Search for the cell housing the specified text and yield its (X, Y) center coordinate. 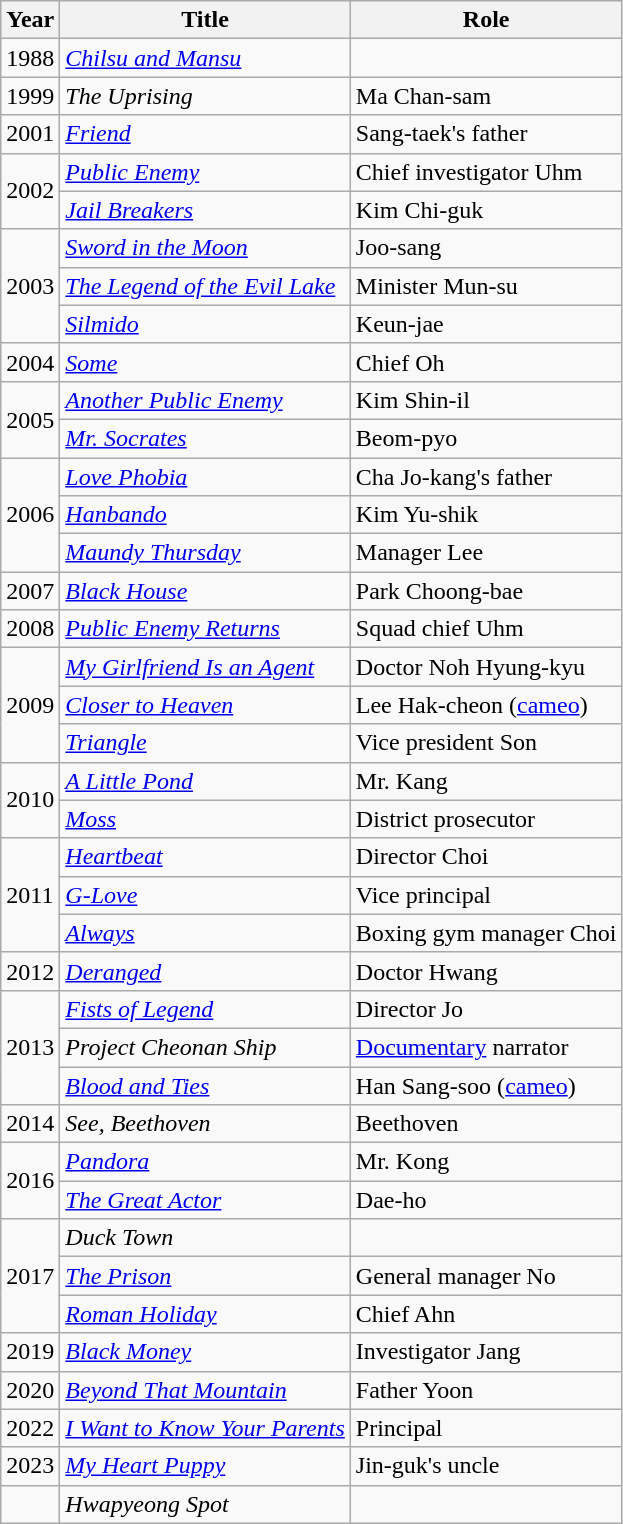
A Little Pond (205, 781)
I Want to Know Your Parents (205, 1428)
2020 (30, 1390)
Duck Town (205, 1238)
See, Beethoven (205, 1124)
Kim Shin-il (486, 400)
1988 (30, 58)
Mr. Kang (486, 781)
2008 (30, 629)
Han Sang-soo (cameo) (486, 1085)
G-Love (205, 895)
2014 (30, 1124)
Sang-taek's father (486, 134)
The Prison (205, 1276)
Chief Ahn (486, 1314)
Black Money (205, 1352)
Friend (205, 134)
Kim Yu-shik (486, 515)
The Great Actor (205, 1200)
Chief Oh (486, 362)
Another Public Enemy (205, 400)
Heartbeat (205, 857)
The Uprising (205, 96)
Closer to Heaven (205, 705)
Some (205, 362)
1999 (30, 96)
Director Jo (486, 1009)
2012 (30, 971)
Love Phobia (205, 477)
Keun-jae (486, 324)
Sword in the Moon (205, 248)
Park Choong-bae (486, 591)
Manager Lee (486, 553)
Public Enemy (205, 172)
Jin-guk's uncle (486, 1466)
Documentary narrator (486, 1047)
Maundy Thursday (205, 553)
Role (486, 20)
Beyond That Mountain (205, 1390)
2019 (30, 1352)
My Girlfriend Is an Agent (205, 667)
Chief investigator Uhm (486, 172)
Roman Holiday (205, 1314)
Father Yoon (486, 1390)
Beom-pyo (486, 438)
2011 (30, 895)
Public Enemy Returns (205, 629)
Deranged (205, 971)
Hanbando (205, 515)
Dae-ho (486, 1200)
2007 (30, 591)
Minister Mun-su (486, 286)
My Heart Puppy (205, 1466)
Jail Breakers (205, 210)
Squad chief Uhm (486, 629)
Year (30, 20)
Ma Chan-sam (486, 96)
Chilsu and Mansu (205, 58)
Kim Chi-guk (486, 210)
2003 (30, 286)
2010 (30, 800)
Project Cheonan Ship (205, 1047)
Vice president Son (486, 743)
Always (205, 933)
Beethoven (486, 1124)
Silmido (205, 324)
Title (205, 20)
Black House (205, 591)
2022 (30, 1428)
Hwapyeong Spot (205, 1504)
2004 (30, 362)
Doctor Noh Hyung-kyu (486, 667)
Mr. Kong (486, 1162)
Lee Hak-cheon (cameo) (486, 705)
Blood and Ties (205, 1085)
Fists of Legend (205, 1009)
Director Choi (486, 857)
2013 (30, 1047)
Triangle (205, 743)
2002 (30, 191)
Moss (205, 819)
2005 (30, 419)
Joo-sang (486, 248)
Vice principal (486, 895)
2006 (30, 515)
Doctor Hwang (486, 971)
General manager No (486, 1276)
Investigator Jang (486, 1352)
Boxing gym manager Choi (486, 933)
Cha Jo-kang's father (486, 477)
District prosecutor (486, 819)
Pandora (205, 1162)
2001 (30, 134)
The Legend of the Evil Lake (205, 286)
2009 (30, 705)
Principal (486, 1428)
2023 (30, 1466)
Mr. Socrates (205, 438)
2017 (30, 1276)
2016 (30, 1181)
